Capture the cell that displays the provided text and extract its (x, y) central coordinate. 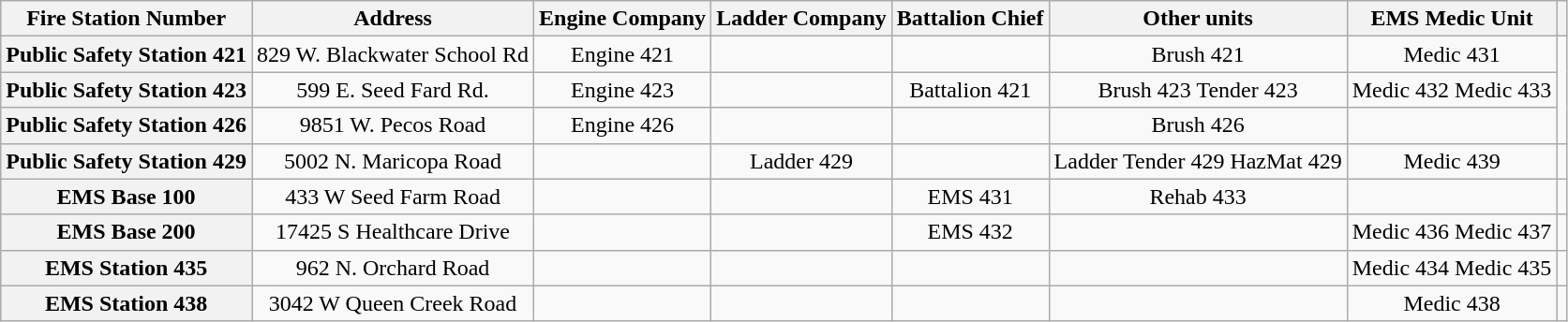
Brush 426 (1198, 125)
9851 W. Pecos Road (392, 125)
962 N. Orchard Road (392, 268)
Battalion 421 (970, 90)
Battalion Chief (970, 19)
EMS 432 (970, 232)
Rehab 433 (1198, 197)
EMS Medic Unit (1452, 19)
3042 W Queen Creek Road (392, 303)
EMS Base 200 (127, 232)
Brush 423 Tender 423 (1198, 90)
Public Safety Station 423 (127, 90)
Public Safety Station 421 (127, 54)
Engine Company (622, 19)
Public Safety Station 429 (127, 161)
Public Safety Station 426 (127, 125)
433 W Seed Farm Road (392, 197)
17425 S Healthcare Drive (392, 232)
Address (392, 19)
Engine 423 (622, 90)
Medic 434 Medic 435 (1452, 268)
Fire Station Number (127, 19)
Other units (1198, 19)
Ladder 429 (802, 161)
Medic 432 Medic 433 (1452, 90)
Ladder Tender 429 HazMat 429 (1198, 161)
Medic 436 Medic 437 (1452, 232)
Medic 431 (1452, 54)
Engine 421 (622, 54)
Engine 426 (622, 125)
Ladder Company (802, 19)
EMS Station 438 (127, 303)
Brush 421 (1198, 54)
5002 N. Maricopa Road (392, 161)
Medic 439 (1452, 161)
829 W. Blackwater School Rd (392, 54)
EMS Base 100 (127, 197)
Medic 438 (1452, 303)
599 E. Seed Fard Rd. (392, 90)
EMS 431 (970, 197)
EMS Station 435 (127, 268)
